Determine the (x, y) coordinate at the center of the cell enclosing the given text.  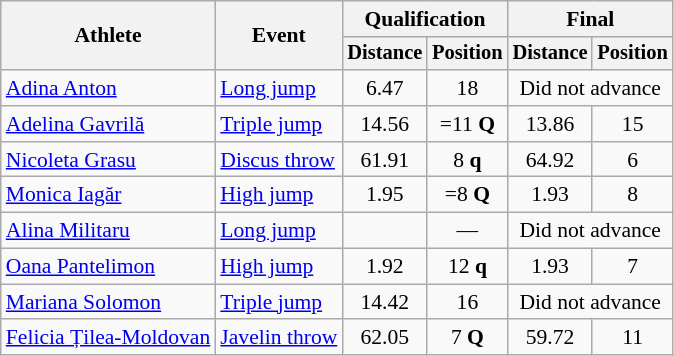
Felicia Țilea-Moldovan (108, 338)
15 (632, 124)
64.92 (550, 160)
8 (632, 195)
=11 Q (467, 124)
6.47 (384, 88)
18 (467, 88)
Adina Anton (108, 88)
61.91 (384, 160)
6 (632, 160)
Qualification (424, 19)
Monica Iagăr (108, 195)
Athlete (108, 36)
7 (632, 267)
14.42 (384, 302)
62.05 (384, 338)
Mariana Solomon (108, 302)
7 Q (467, 338)
Javelin throw (278, 338)
Event (278, 36)
Final (590, 19)
Discus throw (278, 160)
11 (632, 338)
Adelina Gavrilă (108, 124)
Nicoleta Grasu (108, 160)
16 (467, 302)
1.95 (384, 195)
12 q (467, 267)
59.72 (550, 338)
— (467, 231)
1.92 (384, 267)
Alina Militaru (108, 231)
Oana Pantelimon (108, 267)
14.56 (384, 124)
8 q (467, 160)
=8 Q (467, 195)
13.86 (550, 124)
